Provide the (X, Y) coordinate of the cell's center where the given text is located.  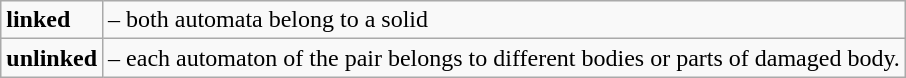
– both automata belong to a solid (504, 20)
linked (52, 20)
– each automaton of the pair belongs to different bodies or parts of damaged body. (504, 58)
unlinked (52, 58)
